Pinpoint the cell where the given text exists, returning its (X, Y) midpoint coordinate. 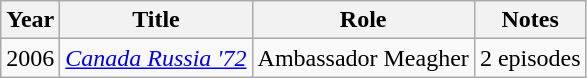
Year (30, 20)
Title (156, 20)
2 episodes (530, 58)
Notes (530, 20)
Role (363, 20)
Canada Russia '72 (156, 58)
2006 (30, 58)
Ambassador Meagher (363, 58)
